Search for the cell housing the specified text and yield its (x, y) center coordinate. 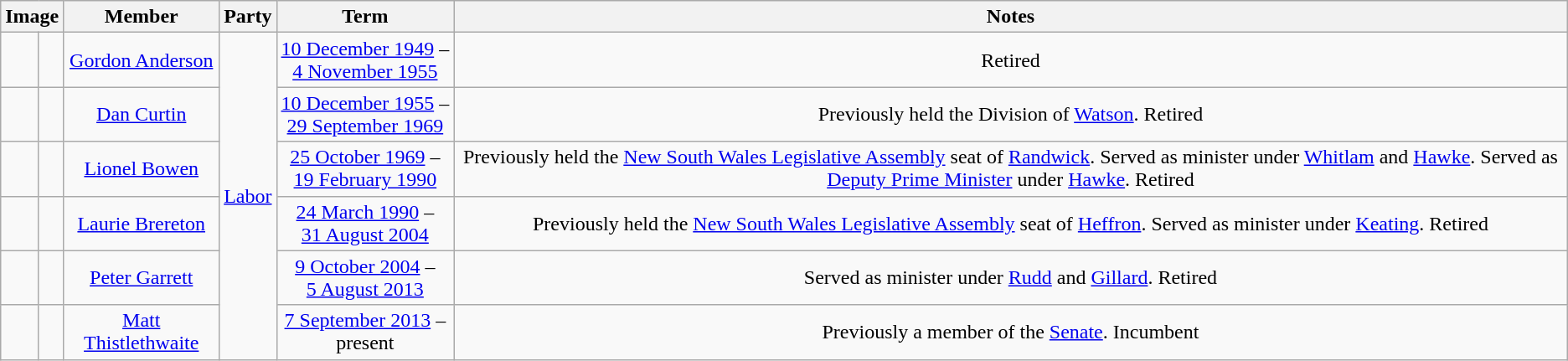
Gordon Anderson (142, 60)
Term (365, 17)
Matt Thistlethwaite (142, 332)
Member (142, 17)
10 December 1949 –4 November 1955 (365, 60)
Peter Garrett (142, 278)
9 October 2004 –5 August 2013 (365, 278)
Labor (248, 196)
Image (32, 17)
Party (248, 17)
Previously a member of the Senate. Incumbent (1011, 332)
Notes (1011, 17)
Lionel Bowen (142, 169)
7 September 2013 –present (365, 332)
Previously held the New South Wales Legislative Assembly seat of Heffron. Served as minister under Keating. Retired (1011, 223)
25 October 1969 –19 February 1990 (365, 169)
Served as minister under Rudd and Gillard. Retired (1011, 278)
Previously held the Division of Watson. Retired (1011, 114)
Dan Curtin (142, 114)
24 March 1990 –31 August 2004 (365, 223)
Laurie Brereton (142, 223)
10 December 1955 –29 September 1969 (365, 114)
Retired (1011, 60)
